Return the [X, Y] coordinate for the center point of the cell that contains the specified text.  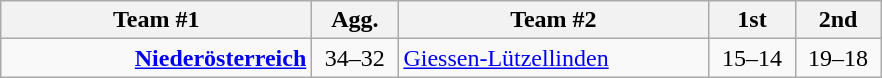
34–32 [355, 58]
Team #1 [156, 20]
Team #2 [554, 20]
1st [752, 20]
15–14 [752, 58]
Agg. [355, 20]
2nd [838, 20]
Niederösterreich [156, 58]
19–18 [838, 58]
Giessen-Lützellinden [554, 58]
